Pinpoint the cell where the given text exists, returning its (X, Y) midpoint coordinate. 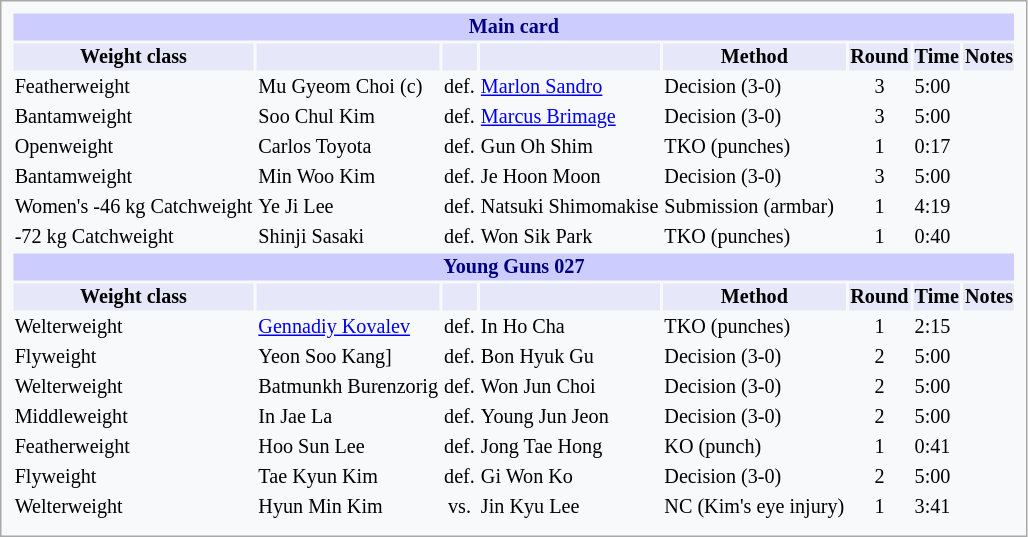
Batmunkh Burenzorig (348, 386)
0:40 (936, 236)
Marlon Sandro (569, 86)
Women's -46 kg Catchweight (134, 206)
In Jae La (348, 416)
Won Sik Park (569, 236)
0:17 (936, 146)
Natsuki Shimomakise (569, 206)
3:41 (936, 506)
Yeon Soo Kang] (348, 356)
Tae Kyun Kim (348, 476)
Bon Hyuk Gu (569, 356)
Gi Won Ko (569, 476)
vs. (460, 506)
Shinji Sasaki (348, 236)
2:15 (936, 326)
Carlos Toyota (348, 146)
Hoo Sun Lee (348, 446)
KO (punch) (754, 446)
0:41 (936, 446)
Min Woo Kim (348, 176)
Gennadiy Kovalev (348, 326)
Mu Gyeom Choi (c) (348, 86)
Main card (514, 26)
Hyun Min Kim (348, 506)
4:19 (936, 206)
NC (Kim's eye injury) (754, 506)
Young Jun Jeon (569, 416)
In Ho Cha (569, 326)
Gun Oh Shim (569, 146)
Marcus Brimage (569, 116)
Submission (armbar) (754, 206)
Je Hoon Moon (569, 176)
Jin Kyu Lee (569, 506)
Openweight (134, 146)
Middleweight (134, 416)
Jong Tae Hong (569, 446)
-72 kg Catchweight (134, 236)
Ye Ji Lee (348, 206)
Won Jun Choi (569, 386)
Soo Chul Kim (348, 116)
Young Guns 027 (514, 266)
